Locate the cell with the specified text and output its (x, y) center coordinate. 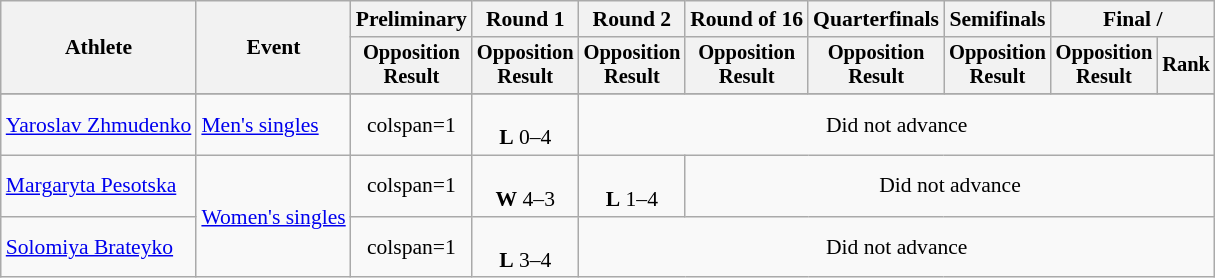
Solomiya Brateyko (99, 248)
L 0–4 (526, 124)
Event (273, 48)
Round 1 (526, 19)
Semifinals (998, 19)
Round of 16 (746, 19)
Preliminary (412, 19)
Athlete (99, 48)
L 3–4 (526, 248)
Quarterfinals (876, 19)
Yaroslav Zhmudenko (99, 124)
Rank (1186, 66)
Men's singles (273, 124)
Round 2 (632, 19)
Final / (1133, 19)
L 1–4 (632, 186)
W 4–3 (526, 186)
Women's singles (273, 217)
Margaryta Pesotska (99, 186)
